Identify which cell holds the provided text, then report its (x, y) central coordinate. 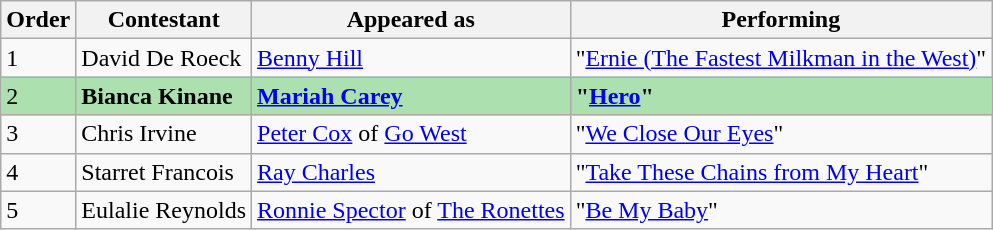
"We Close Our Eyes" (781, 134)
"Hero" (781, 96)
Mariah Carey (412, 96)
Starret Francois (164, 172)
Contestant (164, 20)
4 (38, 172)
3 (38, 134)
Ray Charles (412, 172)
Chris Irvine (164, 134)
2 (38, 96)
Performing (781, 20)
Benny Hill (412, 58)
David De Roeck (164, 58)
Appeared as (412, 20)
Peter Cox of Go West (412, 134)
5 (38, 210)
"Take These Chains from My Heart" (781, 172)
"Be My Baby" (781, 210)
"Ernie (The Fastest Milkman in the West)" (781, 58)
1 (38, 58)
Ronnie Spector of The Ronettes (412, 210)
Bianca Kinane (164, 96)
Eulalie Reynolds (164, 210)
Order (38, 20)
